Detect which cell encompasses the target text, then output its (x, y) center coordinate. 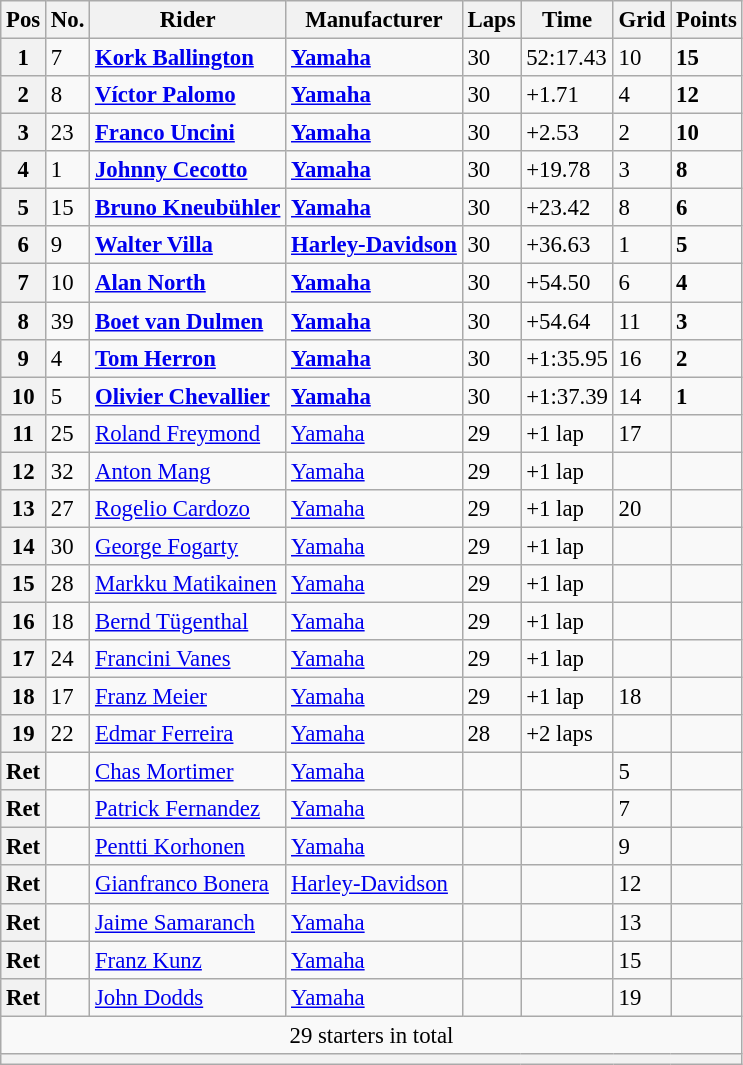
Franz Kunz (188, 960)
Franz Meier (188, 697)
25 (68, 433)
Pentti Korhonen (188, 847)
29 starters in total (372, 1035)
Bernd Tügenthal (188, 621)
24 (68, 659)
Grid (642, 20)
Chas Mortimer (188, 772)
Time (567, 20)
Roland Freymond (188, 433)
Points (706, 20)
Bruno Kneubühler (188, 208)
Manufacturer (374, 20)
20 (642, 509)
Alan North (188, 283)
Víctor Palomo (188, 95)
Kork Ballington (188, 58)
+23.42 (567, 208)
Markku Matikainen (188, 584)
Olivier Chevallier (188, 396)
John Dodds (188, 997)
+1.71 (567, 95)
Tom Herron (188, 358)
Rogelio Cardozo (188, 509)
+2 laps (567, 734)
+54.64 (567, 321)
52:17.43 (567, 58)
Walter Villa (188, 245)
Patrick Fernandez (188, 809)
George Fogarty (188, 546)
Johnny Cecotto (188, 170)
+54.50 (567, 283)
+19.78 (567, 170)
Franco Uncini (188, 133)
Rider (188, 20)
Jaime Samaranch (188, 922)
+1:37.39 (567, 396)
Boet van Dulmen (188, 321)
+2.53 (567, 133)
Gianfranco Bonera (188, 885)
22 (68, 734)
Edmar Ferreira (188, 734)
Francini Vanes (188, 659)
Anton Mang (188, 471)
+36.63 (567, 245)
23 (68, 133)
Pos (24, 20)
39 (68, 321)
Laps (492, 20)
No. (68, 20)
+1:35.95 (567, 358)
32 (68, 471)
27 (68, 509)
